Extract the [X, Y] coordinate from the center of the cell holding the provided text.  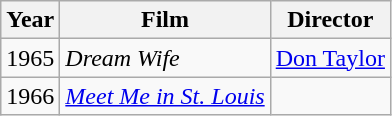
1965 [30, 58]
Dream Wife [165, 58]
Director [330, 20]
Meet Me in St. Louis [165, 96]
Don Taylor [330, 58]
Year [30, 20]
1966 [30, 96]
Film [165, 20]
